Output the (X, Y) coordinate of the center of the cell containing the given text.  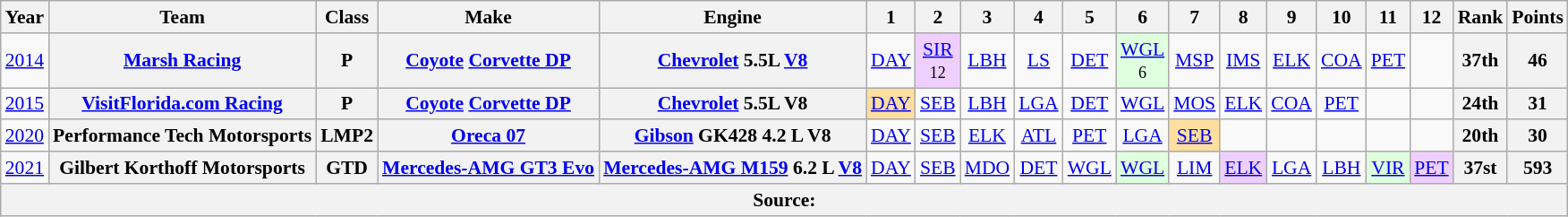
MSP (1194, 61)
LMP2 (347, 136)
Engine (732, 17)
24th (1480, 104)
12 (1432, 17)
LIM (1194, 168)
6 (1142, 17)
Class (347, 17)
VisitFlorida.com Racing (183, 104)
2021 (25, 168)
Points (1538, 17)
ATL (1038, 136)
1 (891, 17)
31 (1538, 104)
MOS (1194, 104)
2020 (25, 136)
LS (1038, 61)
Mercedes-AMG M159 6.2 L V8 (732, 168)
MDO (988, 168)
10 (1342, 17)
8 (1243, 17)
Rank (1480, 17)
593 (1538, 168)
37th (1480, 61)
9 (1291, 17)
Make (489, 17)
SIR12 (938, 61)
11 (1389, 17)
Team (183, 17)
Mercedes-AMG GT3 Evo (489, 168)
IMS (1243, 61)
2 (938, 17)
GTD (347, 168)
2014 (25, 61)
2015 (25, 104)
Gibson GK428 4.2 L V8 (732, 136)
Gilbert Korthoff Motorsports (183, 168)
46 (1538, 61)
Oreca 07 (489, 136)
VIR (1389, 168)
3 (988, 17)
Year (25, 17)
7 (1194, 17)
30 (1538, 136)
WGL6 (1142, 61)
Performance Tech Motorsports (183, 136)
Source: (784, 200)
5 (1090, 17)
20th (1480, 136)
4 (1038, 17)
Marsh Racing (183, 61)
37st (1480, 168)
